Detect which cell encompasses the target text, then output its [X, Y] center coordinate. 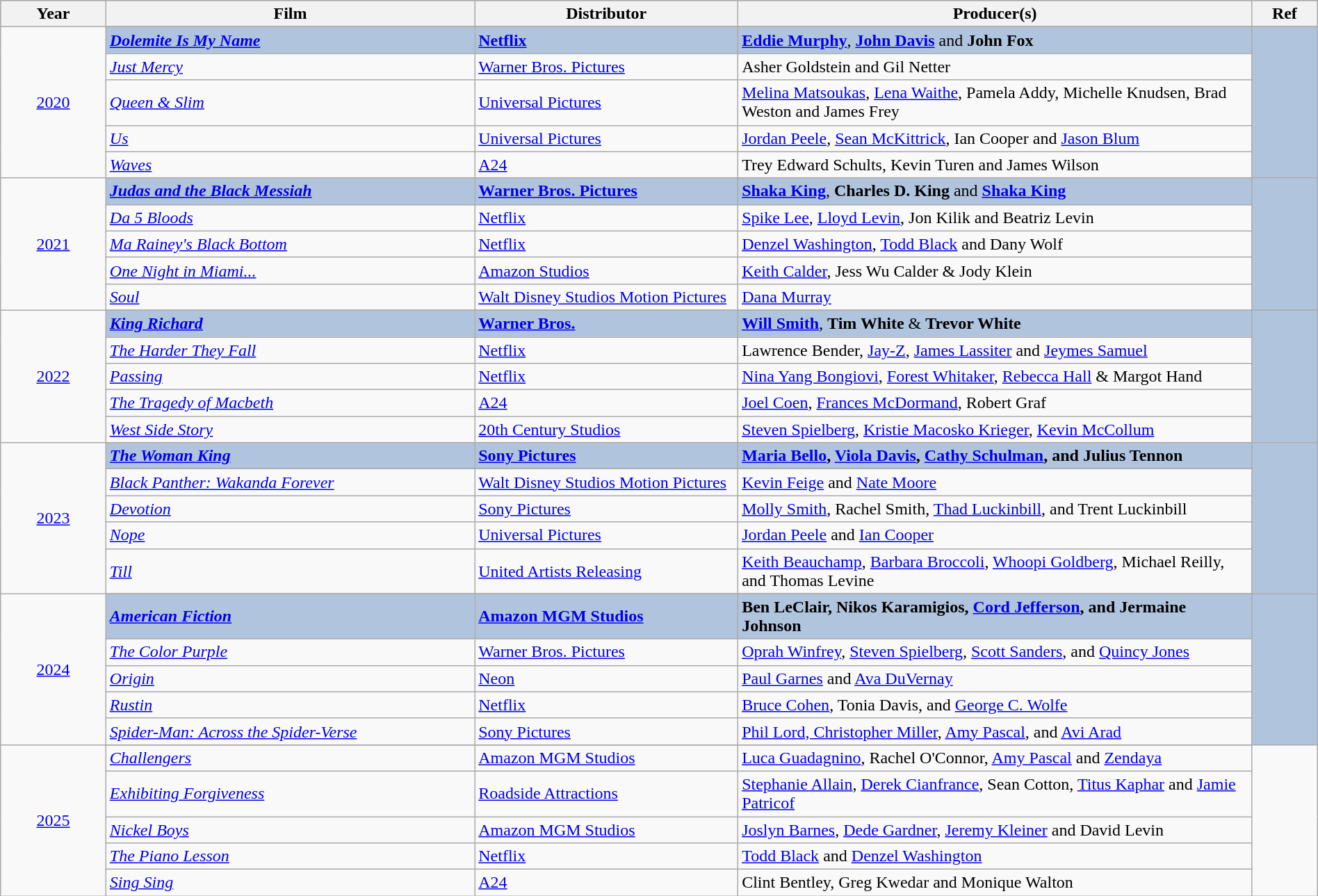
United Artists Releasing [606, 571]
The Piano Lesson [290, 856]
Neon [606, 678]
Stephanie Allain, Derek Cianfrance, Sean Cotton, Titus Kaphar and Jamie Patricof [995, 794]
Todd Black and Denzel Washington [995, 856]
Warner Bros. [606, 323]
Shaka King, Charles D. King and Shaka King [995, 191]
Jordan Peele and Ian Cooper [995, 535]
Challengers [290, 758]
Jordan Peele, Sean McKittrick, Ian Cooper and Jason Blum [995, 138]
Denzel Washington, Todd Black and Dany Wolf [995, 244]
Melina Matsoukas, Lena Waithe, Pamela Addy, Michelle Knudsen, Brad Weston and James Frey [995, 103]
20th Century Studios [606, 430]
2021 [54, 244]
Nope [290, 535]
2023 [54, 519]
Waves [290, 165]
Ben LeClair, Nikos Karamigios, Cord Jefferson, and Jermaine Johnson [995, 616]
Rustin [290, 705]
King Richard [290, 323]
The Woman King [290, 456]
Exhibiting Forgiveness [290, 794]
The Harder They Fall [290, 350]
2022 [54, 376]
Sing Sing [290, 883]
Keith Beauchamp, Barbara Broccoli, Whoopi Goldberg, Michael Reilly, and Thomas Levine [995, 571]
The Tragedy of Macbeth [290, 403]
Distributor [606, 14]
Trey Edward Schults, Kevin Turen and James Wilson [995, 165]
Steven Spielberg, Kristie Macosko Krieger, Kevin McCollum [995, 430]
Queen & Slim [290, 103]
Just Mercy [290, 67]
2025 [54, 820]
Maria Bello, Viola Davis, Cathy Schulman, and Julius Tennon [995, 456]
Us [290, 138]
2020 [54, 103]
Dolemite Is My Name [290, 40]
Nickel Boys [290, 829]
Kevin Feige and Nate Moore [995, 482]
2024 [54, 669]
Clint Bentley, Greg Kwedar and Monique Walton [995, 883]
Spider-Man: Across the Spider-Verse [290, 731]
Ref [1285, 14]
Nina Yang Bongiovi, Forest Whitaker, Rebecca Hall & Margot Hand [995, 377]
Eddie Murphy, John Davis and John Fox [995, 40]
Origin [290, 678]
Paul Garnes and Ava DuVernay [995, 678]
Joslyn Barnes, Dede Gardner, Jeremy Kleiner and David Levin [995, 829]
Ma Rainey's Black Bottom [290, 244]
American Fiction [290, 616]
Molly Smith, Rachel Smith, Thad Luckinbill, and Trent Luckinbill [995, 509]
Judas and the Black Messiah [290, 191]
Da 5 Bloods [290, 218]
Dana Murray [995, 297]
Amazon Studios [606, 270]
Bruce Cohen, Tonia Davis, and George C. Wolfe [995, 705]
Black Panther: Wakanda Forever [290, 482]
Will Smith, Tim White & Trevor White [995, 323]
West Side Story [290, 430]
Keith Calder, Jess Wu Calder & Jody Klein [995, 270]
Till [290, 571]
Phil Lord, Christopher Miller, Amy Pascal, and Avi Arad [995, 731]
Lawrence Bender, Jay-Z, James Lassiter and Jeymes Samuel [995, 350]
Luca Guadagnino, Rachel O'Connor, Amy Pascal and Zendaya [995, 758]
Joel Coen, Frances McDormand, Robert Graf [995, 403]
Spike Lee, Lloyd Levin, Jon Kilik and Beatriz Levin [995, 218]
Oprah Winfrey, Steven Spielberg, Scott Sanders, and Quincy Jones [995, 652]
Roadside Attractions [606, 794]
Passing [290, 377]
Film [290, 14]
Producer(s) [995, 14]
The Color Purple [290, 652]
Asher Goldstein and Gil Netter [995, 67]
Soul [290, 297]
Year [54, 14]
One Night in Miami... [290, 270]
Devotion [290, 509]
